Return the [X, Y] coordinate for the center point of the cell that contains the specified text.  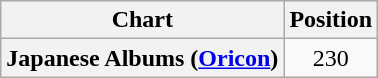
Chart [142, 20]
230 [331, 58]
Position [331, 20]
Japanese Albums (Oricon) [142, 58]
